Search for the cell housing the specified text and yield its [x, y] center coordinate. 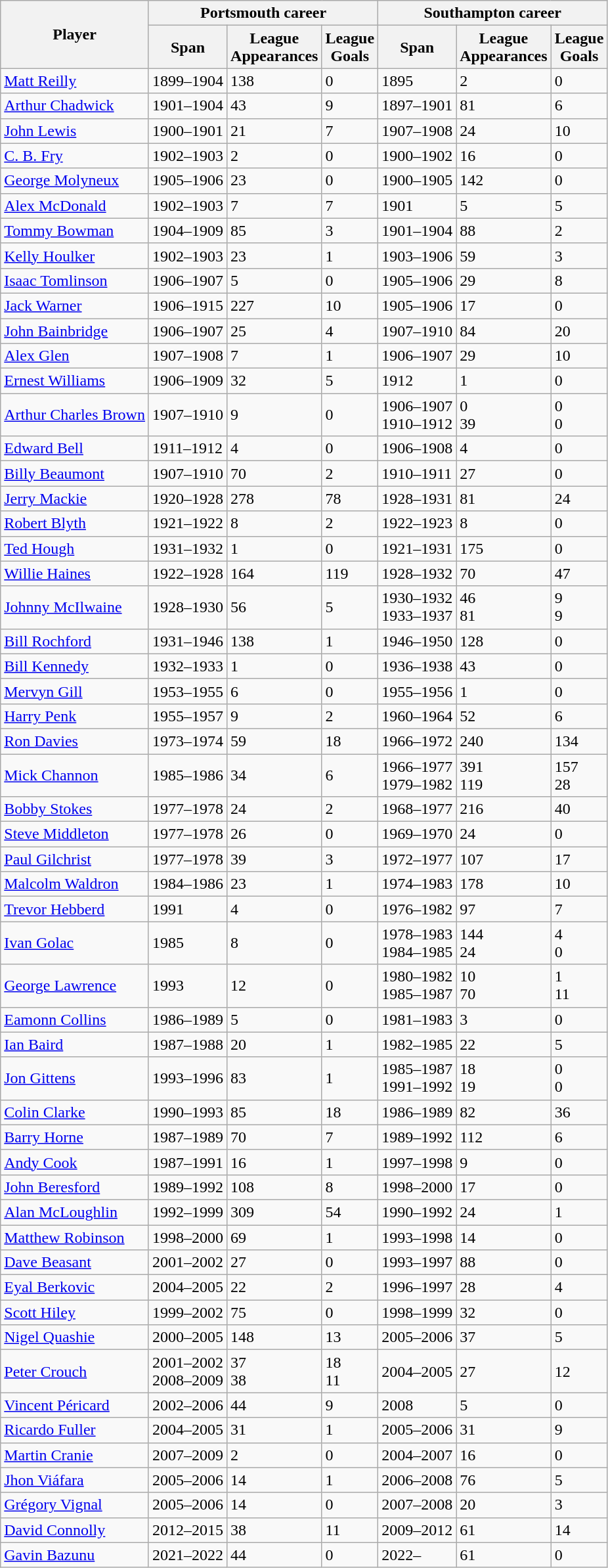
Steve Middleton [75, 834]
Portsmouth career [263, 13]
2009–2012 [418, 1530]
34 [274, 775]
Edward Bell [75, 449]
82 [504, 1112]
2021–2022 [188, 1555]
Jon Gittens [75, 1079]
1900–1902 [418, 156]
1922–1928 [188, 573]
1966–1972 [418, 741]
Peter Crouch [75, 1372]
Eamonn Collins [75, 1019]
1987–1988 [188, 1044]
142 [504, 181]
Scott Hiley [75, 1312]
1931–1946 [188, 641]
David Connolly [75, 1530]
1981–1983 [418, 1019]
1997–1998 [418, 1162]
1982–1985 [418, 1044]
38 [274, 1530]
14424 [504, 943]
Jhon Viáfara [75, 1480]
1953–1955 [188, 691]
Mick Channon [75, 775]
1895 [418, 81]
2002–2006 [188, 1405]
128 [504, 641]
15728 [579, 775]
1993–1997 [418, 1263]
1974–1983 [418, 884]
1998–1999 [418, 1312]
107 [504, 859]
Paul Gilchrist [75, 859]
1901 [418, 206]
Ivan Golac [75, 943]
84 [504, 330]
1968–1977 [418, 809]
Bill Kennedy [75, 666]
Colin Clarke [75, 1112]
Nigel Quashie [75, 1337]
Gavin Bazunu [75, 1555]
Alex McDonald [75, 206]
13 [350, 1337]
John Bainbridge [75, 330]
2001–2002 [188, 1263]
1990–1993 [188, 1112]
75 [274, 1312]
1996–1997 [418, 1288]
2000–2005 [188, 1337]
1990–1992 [418, 1212]
1992–1999 [188, 1212]
391119 [504, 775]
Bill Rochford [75, 641]
1973–1974 [188, 741]
1985–19871991–1992 [418, 1079]
Harry Penk [75, 716]
Andy Cook [75, 1162]
3738 [274, 1372]
Vincent Péricard [75, 1405]
Willie Haines [75, 573]
227 [274, 305]
1993–1998 [418, 1237]
1978–19831984–1985 [418, 943]
164 [274, 573]
Mervyn Gill [75, 691]
28 [504, 1288]
1936–1938 [418, 666]
1960–1964 [418, 716]
2022– [418, 1555]
148 [274, 1337]
108 [274, 1187]
Southampton career [492, 13]
1922–1923 [418, 524]
1906–19071910–1912 [418, 415]
2006–2008 [418, 1480]
Ricardo Fuller [75, 1430]
78 [350, 499]
216 [504, 809]
039 [504, 415]
1993–1996 [188, 1079]
Jack Warner [75, 305]
11 [350, 1530]
112 [504, 1137]
Dave Beasant [75, 1263]
1910–1911 [418, 474]
2004–2007 [418, 1455]
Tommy Bowman [75, 231]
76 [504, 1480]
1985 [188, 943]
69 [274, 1237]
1900–1901 [188, 131]
Matt Reilly [75, 81]
1921–1922 [188, 524]
97 [504, 909]
1984–1986 [188, 884]
26 [274, 834]
1921–1931 [418, 549]
Johnny McIlwaine [75, 607]
2012–2015 [188, 1530]
Matthew Robinson [75, 1237]
1987–1991 [188, 1162]
1955–1957 [188, 716]
George Lawrence [75, 985]
1993 [188, 985]
1911–1912 [188, 449]
Grégory Vignal [75, 1505]
Ted Hough [75, 549]
1070 [504, 985]
Robert Blyth [75, 524]
C. B. Fry [75, 156]
119 [350, 573]
1985–1986 [188, 775]
39 [274, 859]
John Lewis [75, 131]
Arthur Charles Brown [75, 415]
1987–1989 [188, 1137]
Isaac Tomlinson [75, 280]
Kelly Houlker [75, 256]
1930–19321933–1937 [418, 607]
278 [274, 499]
1928–1932 [418, 573]
47 [579, 573]
1906–1915 [188, 305]
George Molyneux [75, 181]
36 [579, 1112]
Jerry Mackie [75, 499]
54 [350, 1212]
240 [504, 741]
1972–1977 [418, 859]
Alex Glen [75, 356]
Barry Horne [75, 1137]
1899–1904 [188, 81]
2007–2008 [418, 1505]
111 [579, 985]
1906–1909 [188, 381]
Arthur Chadwick [75, 106]
1928–1931 [418, 499]
309 [274, 1212]
178 [504, 884]
25 [274, 330]
1928–1930 [188, 607]
2007–2009 [188, 1455]
1900–1905 [418, 181]
Malcolm Waldron [75, 884]
John Beresford [75, 1187]
Eyal Berkovic [75, 1288]
1999–2002 [188, 1312]
Trevor Hebberd [75, 909]
1969–1970 [418, 834]
1946–1950 [418, 641]
37 [504, 1337]
1912 [418, 381]
Ron Davies [75, 741]
21 [274, 131]
Player [75, 34]
1991 [188, 909]
1904–1909 [188, 231]
1906–1908 [418, 449]
1920–1928 [188, 499]
4681 [504, 607]
1980–19821985–1987 [418, 985]
1976–1982 [418, 909]
1932–1933 [188, 666]
99 [579, 607]
1819 [504, 1079]
175 [504, 549]
Billy Beaumont [75, 474]
1811 [350, 1372]
1966–19771979–1982 [418, 775]
Ian Baird [75, 1044]
2001–20022008–2009 [188, 1372]
Bobby Stokes [75, 809]
1903–1906 [418, 256]
52 [504, 716]
83 [274, 1079]
134 [579, 741]
Ernest Williams [75, 381]
56 [274, 607]
1955–1956 [418, 691]
Martin Cranie [75, 1455]
1897–1901 [418, 106]
1931–1932 [188, 549]
Alan McLoughlin [75, 1212]
2008 [418, 1405]
